For the text-containing cell, return its midpoint in (x, y) coordinate format. 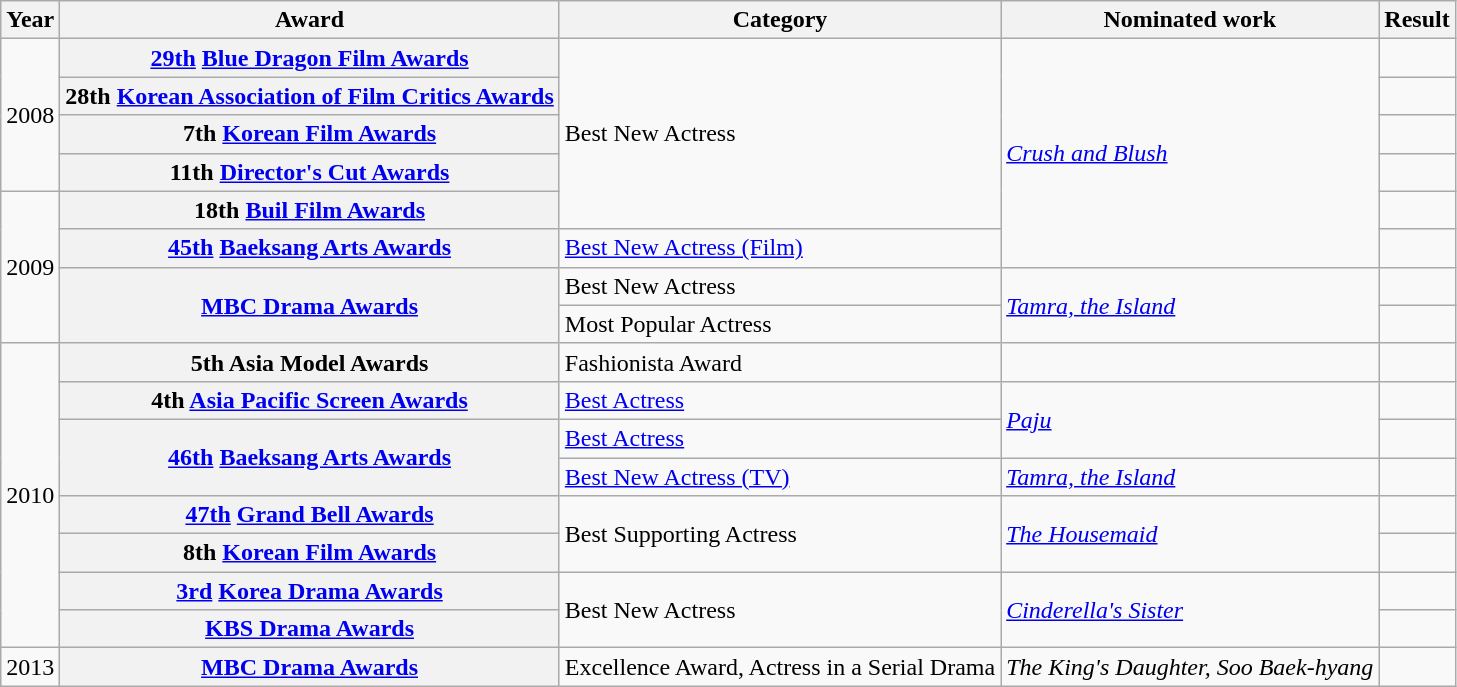
47th Grand Bell Awards (310, 515)
Fashionista Award (780, 362)
Best New Actress (Film) (780, 248)
Year (30, 20)
The King's Daughter, Soo Baek-hyang (1190, 667)
2009 (30, 267)
29th Blue Dragon Film Awards (310, 58)
5th Asia Model Awards (310, 362)
45th Baeksang Arts Awards (310, 248)
Excellence Award, Actress in a Serial Drama (780, 667)
2013 (30, 667)
28th Korean Association of Film Critics Awards (310, 96)
Award (310, 20)
Cinderella's Sister (1190, 610)
Crush and Blush (1190, 153)
46th Baeksang Arts Awards (310, 457)
3rd Korea Drama Awards (310, 591)
18th Buil Film Awards (310, 210)
11th Director's Cut Awards (310, 172)
2008 (30, 115)
Paju (1190, 419)
Best New Actress (TV) (780, 477)
Category (780, 20)
The Housemaid (1190, 534)
KBS Drama Awards (310, 629)
Most Popular Actress (780, 324)
Best Supporting Actress (780, 534)
Result (1417, 20)
7th Korean Film Awards (310, 134)
2010 (30, 495)
4th Asia Pacific Screen Awards (310, 400)
Nominated work (1190, 20)
8th Korean Film Awards (310, 553)
